Extract the [x, y] coordinate from the center of the cell holding the provided text.  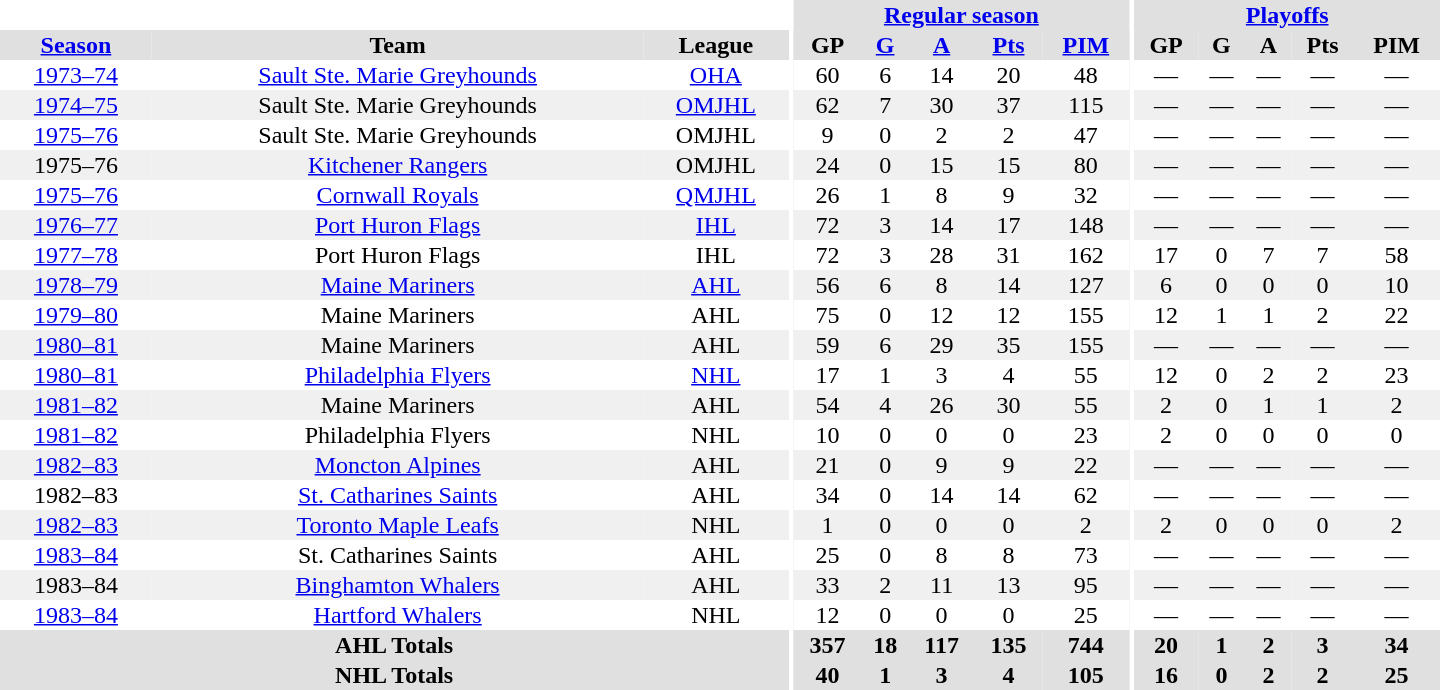
58 [1396, 255]
148 [1086, 225]
11 [942, 585]
1978–79 [76, 285]
73 [1086, 555]
56 [828, 285]
35 [1008, 345]
95 [1086, 585]
Team [398, 45]
Regular season [962, 15]
357 [828, 645]
31 [1008, 255]
32 [1086, 195]
37 [1008, 105]
13 [1008, 585]
QMJHL [716, 195]
115 [1086, 105]
744 [1086, 645]
75 [828, 315]
1973–74 [76, 75]
Moncton Alpines [398, 465]
21 [828, 465]
Hartford Whalers [398, 615]
28 [942, 255]
1974–75 [76, 105]
80 [1086, 165]
NHL Totals [394, 675]
1976–77 [76, 225]
OHA [716, 75]
40 [828, 675]
135 [1008, 645]
24 [828, 165]
54 [828, 405]
Kitchener Rangers [398, 165]
33 [828, 585]
Toronto Maple Leafs [398, 525]
1979–80 [76, 315]
Binghamton Whalers [398, 585]
Playoffs [1287, 15]
117 [942, 645]
59 [828, 345]
48 [1086, 75]
60 [828, 75]
1977–78 [76, 255]
16 [1166, 675]
18 [886, 645]
162 [1086, 255]
Season [76, 45]
AHL Totals [394, 645]
League [716, 45]
105 [1086, 675]
47 [1086, 135]
127 [1086, 285]
Cornwall Royals [398, 195]
29 [942, 345]
